Provide the (x, y) coordinate of the cell's center where the given text is located.  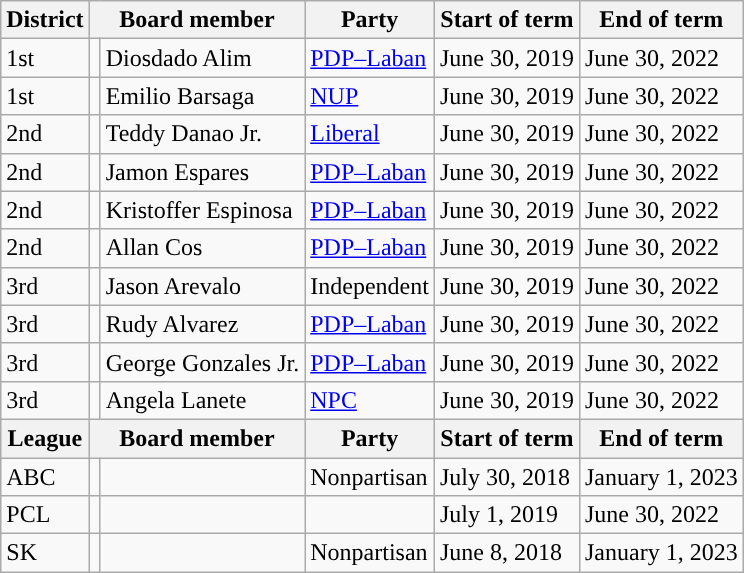
District (45, 20)
League (45, 438)
June 8, 2018 (506, 553)
Liberal (370, 134)
Jamon Espares (202, 172)
Independent (370, 286)
Teddy Danao Jr. (202, 134)
SK (45, 553)
Diosdado Alim (202, 58)
July 1, 2019 (506, 515)
Rudy Alvarez (202, 324)
George Gonzales Jr. (202, 362)
PCL (45, 515)
NPC (370, 400)
ABC (45, 477)
Angela Lanete (202, 400)
July 30, 2018 (506, 477)
Allan Cos (202, 248)
Kristoffer Espinosa (202, 210)
Jason Arevalo (202, 286)
NUP (370, 96)
Emilio Barsaga (202, 96)
